Extract the (x, y) coordinate from the center of the cell holding the provided text.  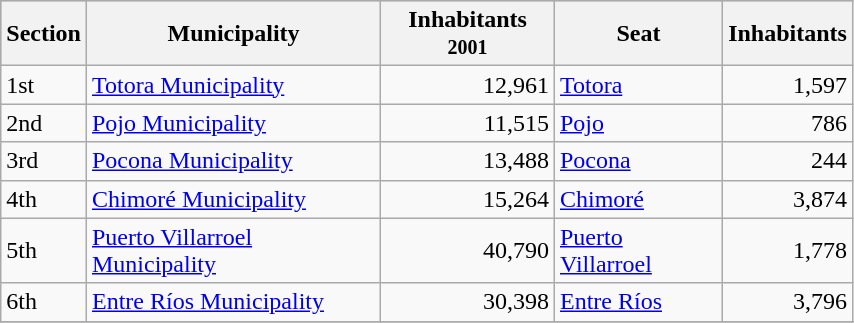
Entre Ríos (638, 302)
Municipality (233, 34)
Totora Municipality (233, 85)
30,398 (468, 302)
Puerto Villarroel (638, 250)
786 (788, 123)
12,961 (468, 85)
3rd (44, 161)
5th (44, 250)
1st (44, 85)
244 (788, 161)
11,515 (468, 123)
Pojo (638, 123)
1,597 (788, 85)
Section (44, 34)
Totora (638, 85)
Pocona (638, 161)
2nd (44, 123)
13,488 (468, 161)
Puerto Villarroel Municipality (233, 250)
Inhabitants (788, 34)
3,796 (788, 302)
Chimoré Municipality (233, 199)
Entre Ríos Municipality (233, 302)
4th (44, 199)
Pocona Municipality (233, 161)
Pojo Municipality (233, 123)
Seat (638, 34)
Inhabitants 2001 (468, 34)
6th (44, 302)
3,874 (788, 199)
Chimoré (638, 199)
40,790 (468, 250)
1,778 (788, 250)
15,264 (468, 199)
